Find where the given text appears and provide that cell's center as (x, y) coordinate. 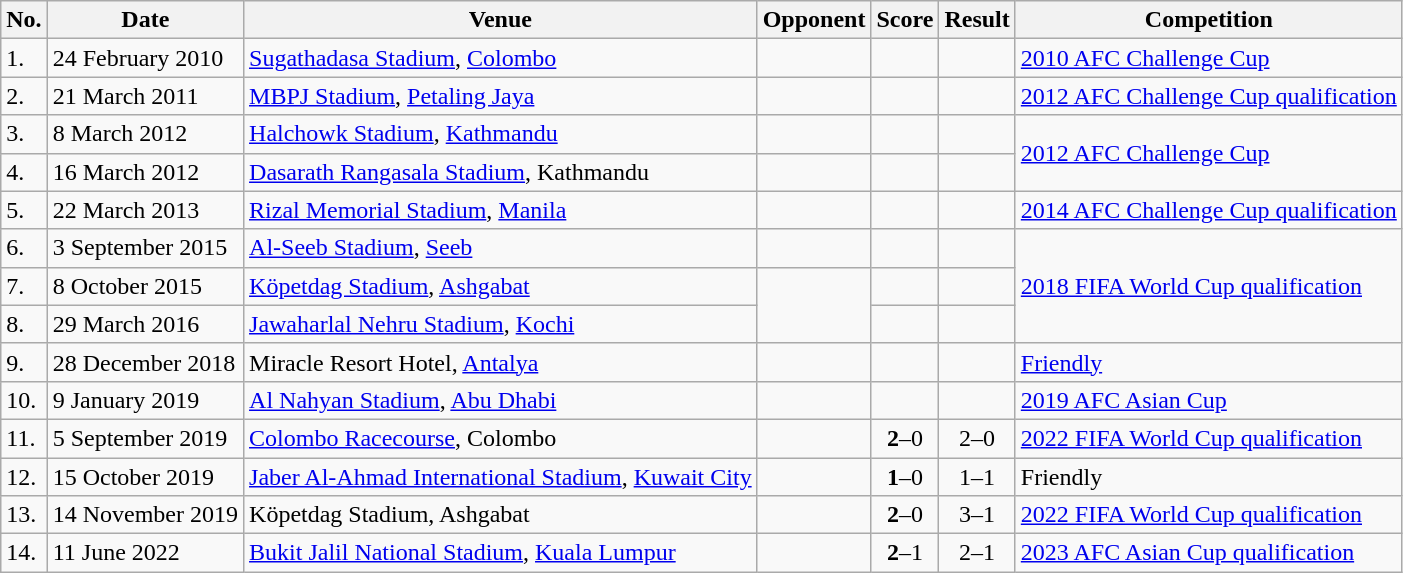
Rizal Memorial Stadium, Manila (501, 210)
1–1 (977, 477)
2023 AFC Asian Cup qualification (1208, 553)
Miracle Resort Hotel, Antalya (501, 362)
5 September 2019 (145, 438)
No. (24, 20)
2018 FIFA World Cup qualification (1208, 286)
Sugathadasa Stadium, Colombo (501, 58)
3–1 (977, 515)
1–0 (905, 477)
2019 AFC Asian Cup (1208, 400)
28 December 2018 (145, 362)
14. (24, 553)
Opponent (814, 20)
12. (24, 477)
Jaber Al-Ahmad International Stadium, Kuwait City (501, 477)
Result (977, 20)
24 February 2010 (145, 58)
Venue (501, 20)
Dasarath Rangasala Stadium, Kathmandu (501, 172)
3. (24, 134)
4. (24, 172)
Halchowk Stadium, Kathmandu (501, 134)
Bukit Jalil National Stadium, Kuala Lumpur (501, 553)
Jawaharlal Nehru Stadium, Kochi (501, 324)
22 March 2013 (145, 210)
2012 AFC Challenge Cup qualification (1208, 96)
1. (24, 58)
Colombo Racecourse, Colombo (501, 438)
10. (24, 400)
6. (24, 248)
3 September 2015 (145, 248)
2. (24, 96)
7. (24, 286)
5. (24, 210)
13. (24, 515)
29 March 2016 (145, 324)
16 March 2012 (145, 172)
MBPJ Stadium, Petaling Jaya (501, 96)
2012 AFC Challenge Cup (1208, 153)
8. (24, 324)
Al Nahyan Stadium, Abu Dhabi (501, 400)
Date (145, 20)
Al-Seeb Stadium, Seeb (501, 248)
11 June 2022 (145, 553)
9 January 2019 (145, 400)
Competition (1208, 20)
8 March 2012 (145, 134)
9. (24, 362)
11. (24, 438)
21 March 2011 (145, 96)
15 October 2019 (145, 477)
2010 AFC Challenge Cup (1208, 58)
14 November 2019 (145, 515)
2014 AFC Challenge Cup qualification (1208, 210)
8 October 2015 (145, 286)
Score (905, 20)
